Find where the given text appears and provide that cell's center as [X, Y] coordinate. 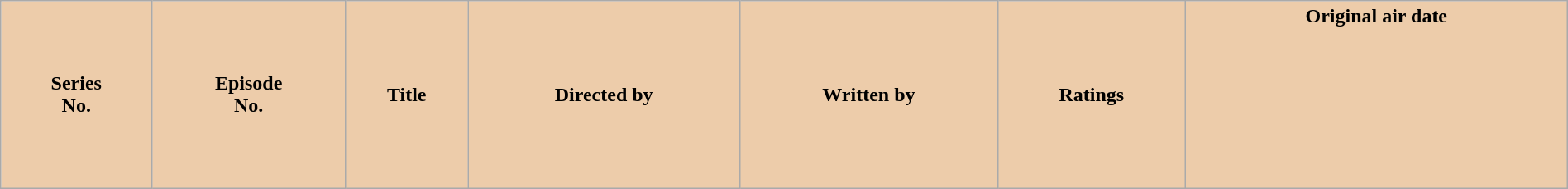
Original air date [1376, 94]
Directed by [604, 94]
Ratings [1092, 94]
SeriesNo. [76, 94]
Written by [868, 94]
EpisodeNo. [249, 94]
Title [407, 94]
